Locate the cell with the specified text and output its [X, Y] center coordinate. 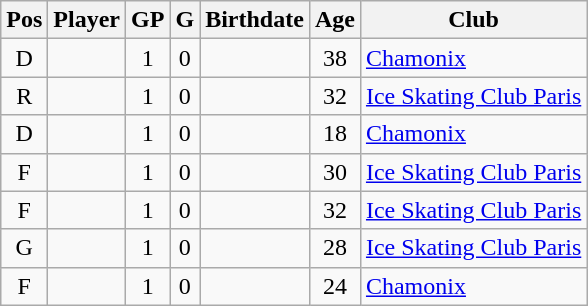
Pos [24, 20]
Birthdate [255, 20]
R [24, 96]
30 [334, 172]
Player [87, 20]
GP [148, 20]
Age [334, 20]
38 [334, 58]
28 [334, 248]
24 [334, 286]
18 [334, 134]
Club [473, 20]
